Locate the cell with the specified text and output its (X, Y) center coordinate. 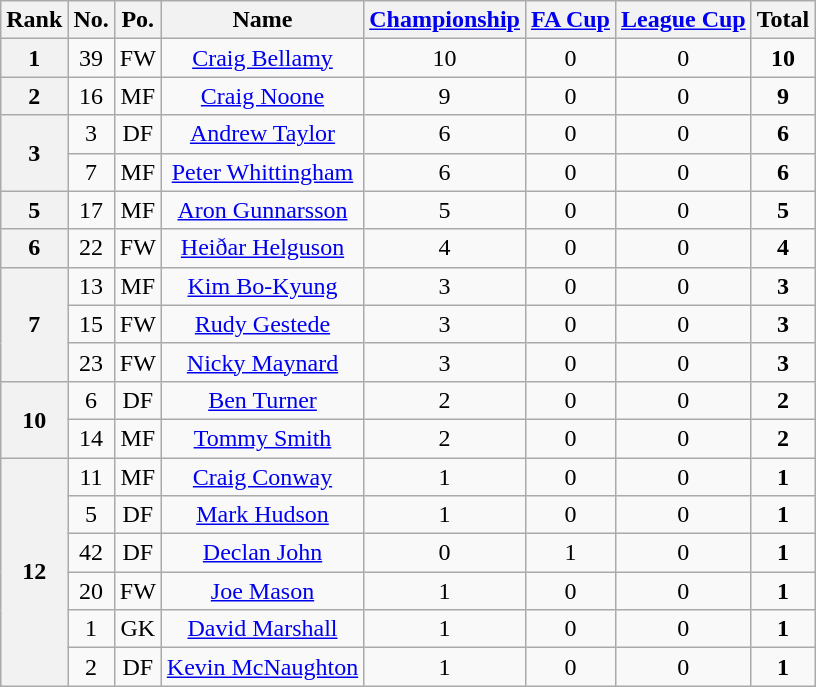
22 (91, 248)
20 (91, 591)
David Marshall (262, 629)
14 (91, 438)
Kim Bo-Kyung (262, 286)
Peter Whittingham (262, 172)
Total (783, 20)
12 (34, 572)
11 (91, 477)
Craig Noone (262, 96)
Ben Turner (262, 400)
Aron Gunnarsson (262, 210)
Mark Hudson (262, 515)
League Cup (683, 20)
17 (91, 210)
Craig Bellamy (262, 58)
13 (91, 286)
FA Cup (570, 20)
Tommy Smith (262, 438)
Rank (34, 20)
No. (91, 20)
23 (91, 362)
GK (138, 629)
Po. (138, 20)
Declan John (262, 553)
Nicky Maynard (262, 362)
16 (91, 96)
15 (91, 324)
Craig Conway (262, 477)
Joe Mason (262, 591)
Kevin McNaughton (262, 667)
Rudy Gestede (262, 324)
39 (91, 58)
Name (262, 20)
Championship (445, 20)
Andrew Taylor (262, 134)
42 (91, 553)
Heiðar Helguson (262, 248)
